From the cell containing the given text, extract its center point as (x, y) coordinate. 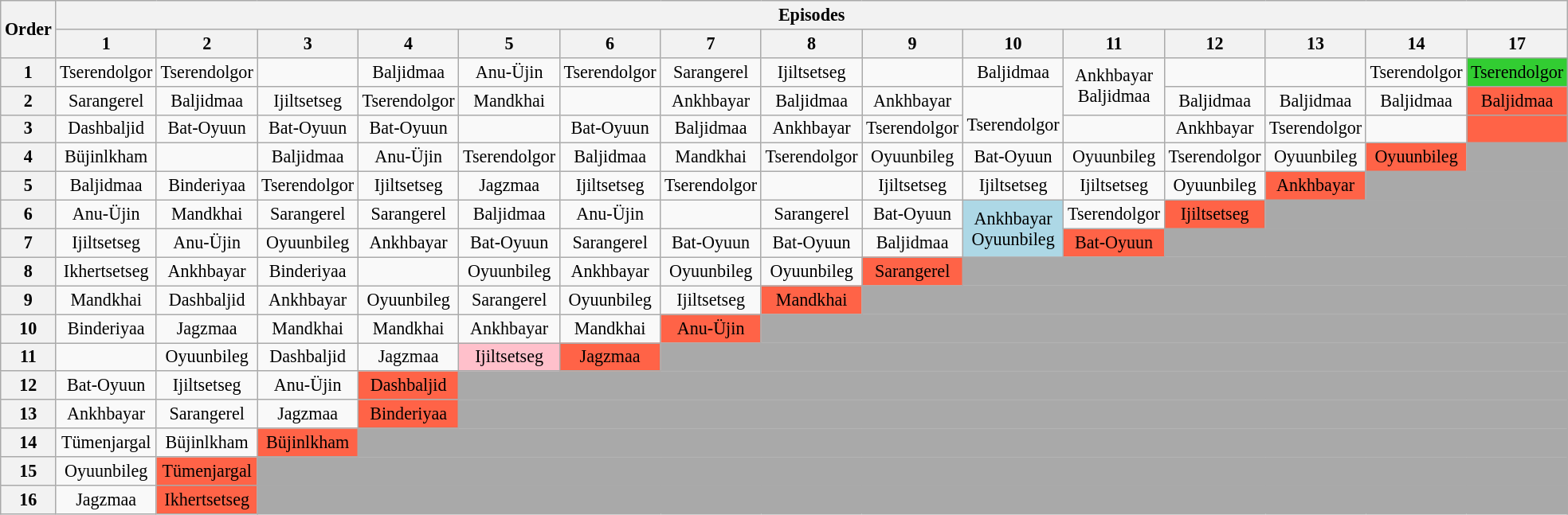
Order (29, 29)
15 (29, 470)
Episodes (811, 14)
17 (1517, 43)
AnkhbayarBaljidmaa (1114, 86)
AnkhbayarOyuunbileg (1013, 228)
16 (29, 499)
